Provide the (X, Y) coordinate of the cell's center where the given text is located.  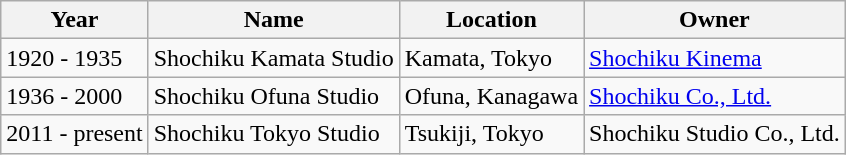
Tsukiji, Tokyo (491, 134)
Shochiku Tokyo Studio (274, 134)
Shochiku Kinema (715, 58)
1920 - 1935 (74, 58)
Ofuna, Kanagawa (491, 96)
Shochiku Co., Ltd. (715, 96)
Shochiku Ofuna Studio (274, 96)
Shochiku Studio Co., Ltd. (715, 134)
1936 - 2000 (74, 96)
Location (491, 20)
Name (274, 20)
Year (74, 20)
Owner (715, 20)
2011 - present (74, 134)
Shochiku Kamata Studio (274, 58)
Kamata, Tokyo (491, 58)
